Locate the cell with the specified text and output its [X, Y] center coordinate. 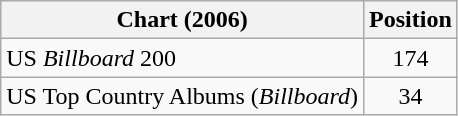
US Top Country Albums (Billboard) [182, 96]
Position [411, 20]
Chart (2006) [182, 20]
US Billboard 200 [182, 58]
174 [411, 58]
34 [411, 96]
